For the text-containing cell, return its midpoint in (x, y) coordinate format. 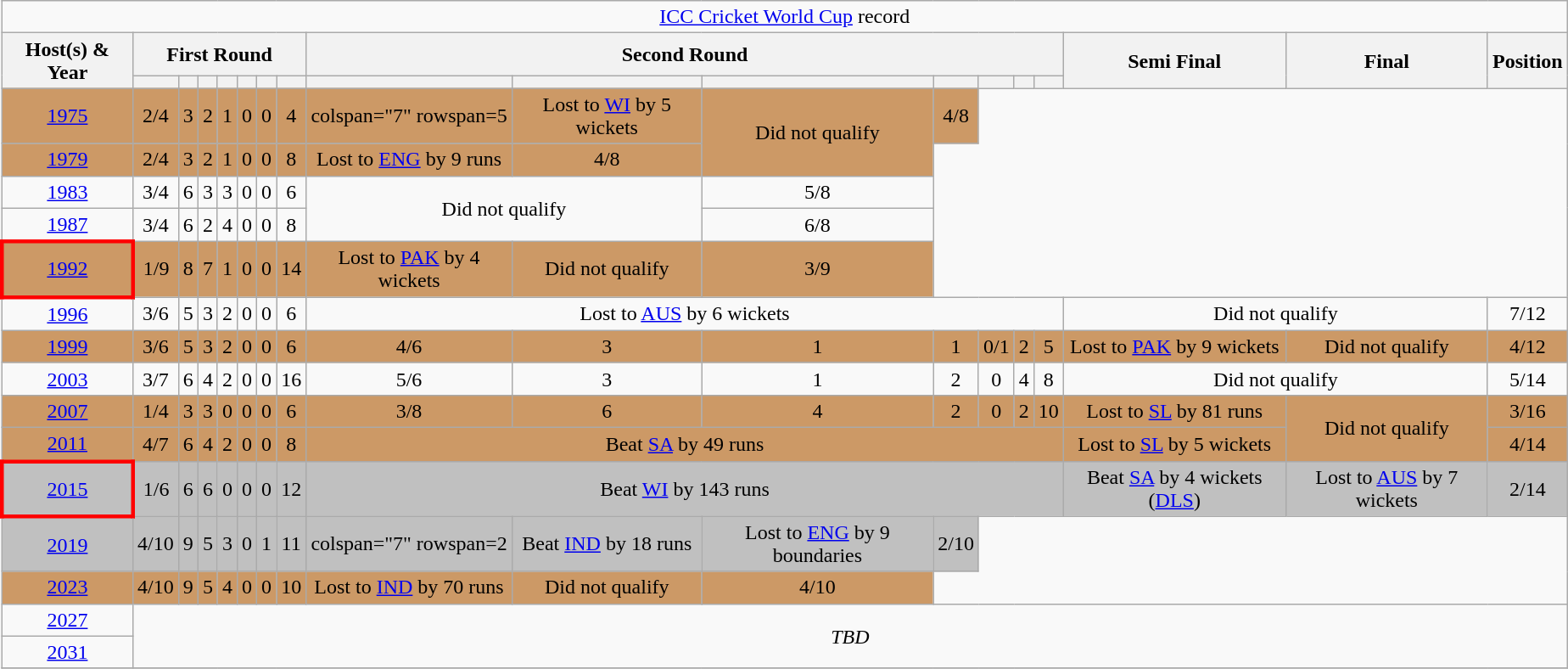
Lost to SL by 81 runs (1174, 411)
4/14 (1527, 444)
14 (292, 270)
1975 (67, 115)
5/6 (409, 379)
Final (1386, 61)
3/7 (156, 379)
ICC Cricket World Cup record (784, 17)
5/14 (1527, 379)
Semi Final (1174, 61)
1992 (67, 270)
6/8 (818, 225)
Lost to IND by 70 runs (409, 587)
Lost to ENG by 9 runs (409, 160)
2/14 (1527, 489)
First Round (220, 54)
TBD (850, 636)
11 (292, 543)
7 (207, 270)
Lost to AUS by 7 wickets (1386, 489)
Lost to PAK by 4 wickets (409, 270)
3/9 (818, 270)
Position (1527, 61)
2/10 (956, 543)
2007 (67, 411)
5/8 (818, 192)
1999 (67, 346)
Beat WI by 143 runs (686, 489)
Lost to PAK by 9 wickets (1174, 346)
0/1 (996, 346)
2031 (67, 652)
2011 (67, 444)
1979 (67, 160)
1/4 (156, 411)
1996 (67, 314)
4/12 (1527, 346)
Second Round (686, 54)
1983 (67, 192)
Lost to AUS by 6 wickets (686, 314)
4/7 (156, 444)
colspan="7" rowspan=5 (409, 115)
2003 (67, 379)
Lost to ENG by 9 boundaries (818, 543)
Beat IND by 18 runs (607, 543)
2019 (67, 543)
12 (292, 489)
3/8 (409, 411)
Host(s) & Year (67, 61)
3/16 (1527, 411)
1/9 (156, 270)
2023 (67, 587)
Beat SA by 49 runs (686, 444)
Beat SA by 4 wickets (DLS) (1174, 489)
2015 (67, 489)
4/6 (409, 346)
1/6 (156, 489)
7/12 (1527, 314)
Lost to SL by 5 wickets (1174, 444)
1987 (67, 225)
2027 (67, 620)
Lost to WI by 5 wickets (607, 115)
colspan="7" rowspan=2 (409, 543)
16 (292, 379)
